Locate the cell with the specified text and output its [X, Y] center coordinate. 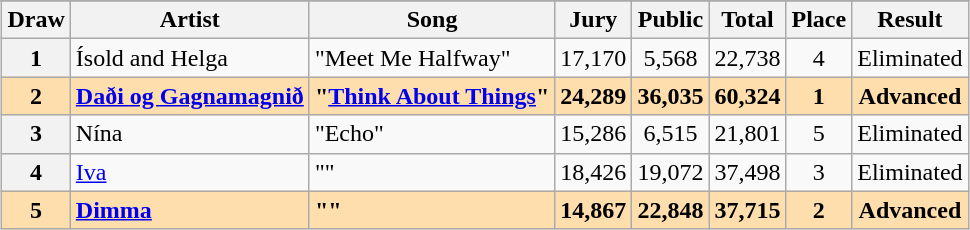
"Think About Things" [432, 96]
5,568 [670, 58]
21,801 [748, 134]
Public [670, 20]
Draw [36, 20]
17,170 [594, 58]
Nína [190, 134]
14,867 [594, 210]
Ísold and Helga [190, 58]
37,715 [748, 210]
Dimma [190, 210]
Iva [190, 172]
Result [910, 20]
"Echo" [432, 134]
Jury [594, 20]
Place [819, 20]
22,848 [670, 210]
6,515 [670, 134]
22,738 [748, 58]
37,498 [748, 172]
18,426 [594, 172]
15,286 [594, 134]
Daði og Gagnamagnið [190, 96]
Total [748, 20]
60,324 [748, 96]
19,072 [670, 172]
24,289 [594, 96]
Song [432, 20]
Artist [190, 20]
36,035 [670, 96]
"Meet Me Halfway" [432, 58]
